Search for the cell housing the specified text and yield its [X, Y] center coordinate. 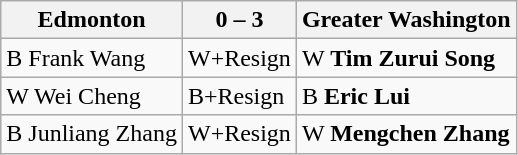
Edmonton [92, 20]
B+Resign [239, 96]
B Frank Wang [92, 58]
B Eric Lui [406, 96]
B Junliang Zhang [92, 134]
0 – 3 [239, 20]
W Tim Zurui Song [406, 58]
W Mengchen Zhang [406, 134]
W Wei Cheng [92, 96]
Greater Washington [406, 20]
